Output the (X, Y) coordinate of the center of the cell containing the given text.  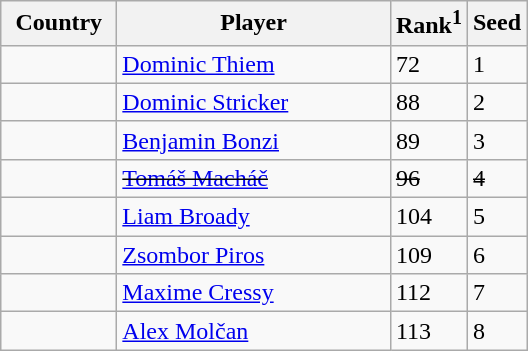
1 (496, 64)
Benjamin Bonzi (254, 140)
Rank1 (428, 24)
2 (496, 102)
88 (428, 102)
109 (428, 255)
Tomáš Macháč (254, 178)
Seed (496, 24)
6 (496, 255)
112 (428, 293)
5 (496, 217)
Alex Molčan (254, 331)
89 (428, 140)
7 (496, 293)
8 (496, 331)
96 (428, 178)
Maxime Cressy (254, 293)
Dominic Stricker (254, 102)
72 (428, 64)
Liam Broady (254, 217)
Dominic Thiem (254, 64)
Player (254, 24)
4 (496, 178)
113 (428, 331)
3 (496, 140)
Country (59, 24)
104 (428, 217)
Zsombor Piros (254, 255)
